Identify which cell holds the provided text, then report its [x, y] central coordinate. 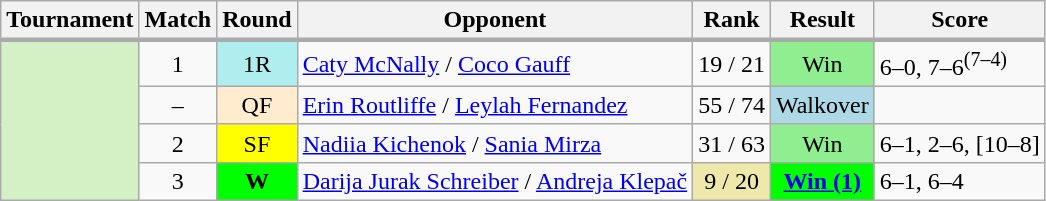
Opponent [495, 21]
Erin Routliffe / Leylah Fernandez [495, 105]
– [178, 105]
Result [822, 21]
Tournament [70, 21]
Nadiia Kichenok / Sania Mirza [495, 143]
6–0, 7–6(7–4) [960, 63]
Rank [732, 21]
2 [178, 143]
1 [178, 63]
Round [257, 21]
31 / 63 [732, 143]
19 / 21 [732, 63]
3 [178, 181]
QF [257, 105]
Caty McNally / Coco Gauff [495, 63]
9 / 20 [732, 181]
Score [960, 21]
SF [257, 143]
1R [257, 63]
Darija Jurak Schreiber / Andreja Klepač [495, 181]
Win (1) [822, 181]
6–1, 2–6, [10–8] [960, 143]
W [257, 181]
55 / 74 [732, 105]
Match [178, 21]
Walkover [822, 105]
6–1, 6–4 [960, 181]
